Extract the (x, y) coordinate from the center of the cell holding the provided text.  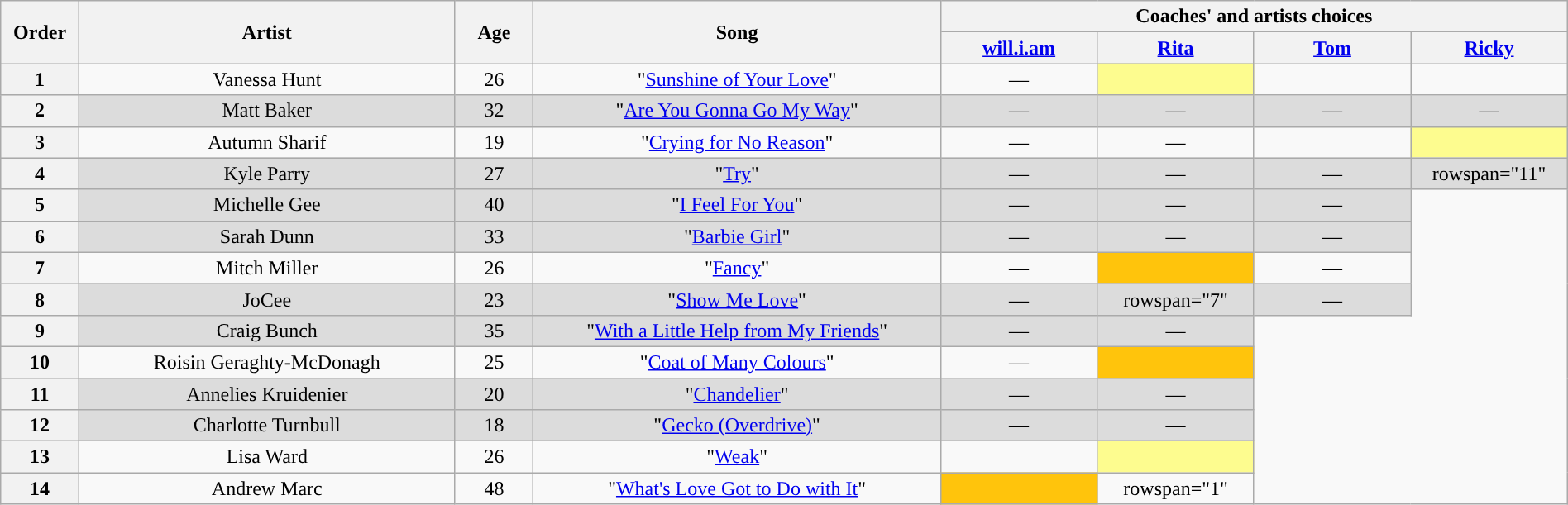
3 (40, 142)
"I Feel For You" (738, 205)
4 (40, 174)
Age (495, 32)
"Are You Gonna Go My Way" (738, 111)
9 (40, 331)
"Chandelier" (738, 394)
Tom (1331, 48)
will.i.am (1019, 48)
Rita (1176, 48)
JoCee (266, 299)
12 (40, 426)
Charlotte Turnbull (266, 426)
Matt Baker (266, 111)
20 (495, 394)
Autumn Sharif (266, 142)
Andrew Marc (266, 488)
18 (495, 426)
"With a Little Help from My Friends" (738, 331)
6 (40, 236)
Kyle Parry (266, 174)
Mitch Miller (266, 268)
rowspan="1" (1176, 488)
Ricky (1489, 48)
Sarah Dunn (266, 236)
5 (40, 205)
Order (40, 32)
7 (40, 268)
Lisa Ward (266, 457)
Roisin Geraghty-McDonagh (266, 362)
"Sunshine of Your Love" (738, 79)
35 (495, 331)
2 (40, 111)
"Gecko (Overdrive)" (738, 426)
"Show Me Love" (738, 299)
11 (40, 394)
"Crying for No Reason" (738, 142)
25 (495, 362)
10 (40, 362)
Song (738, 32)
13 (40, 457)
"Barbie Girl" (738, 236)
1 (40, 79)
40 (495, 205)
Artist (266, 32)
Michelle Gee (266, 205)
27 (495, 174)
"Fancy" (738, 268)
"Coat of Many Colours" (738, 362)
8 (40, 299)
"Try" (738, 174)
32 (495, 111)
14 (40, 488)
rowspan="7" (1176, 299)
Annelies Kruidenier (266, 394)
Vanessa Hunt (266, 79)
rowspan="11" (1489, 174)
33 (495, 236)
"Weak" (738, 457)
19 (495, 142)
48 (495, 488)
23 (495, 299)
"What's Love Got to Do with It" (738, 488)
Craig Bunch (266, 331)
Coaches' and artists choices (1254, 17)
